Return the (x, y) coordinate for the center point of the cell that contains the specified text.  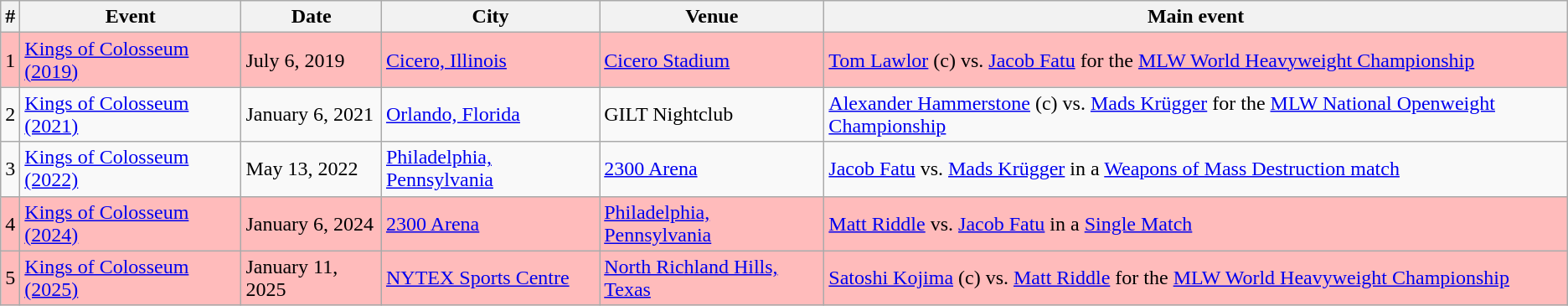
3 (10, 169)
Tom Lawlor (c) vs. Jacob Fatu for the MLW World Heavyweight Championship (1196, 60)
North Richland Hills, Texas (712, 278)
Kings of Colosseum (2019) (131, 60)
Satoshi Kojima (c) vs. Matt Riddle for the MLW World Heavyweight Championship (1196, 278)
# (10, 17)
Kings of Colosseum (2022) (131, 169)
January 6, 2021 (312, 114)
January 6, 2024 (312, 223)
Matt Riddle vs. Jacob Fatu in a Single Match (1196, 223)
Jacob Fatu vs. Mads Krügger in a Weapons of Mass Destruction match (1196, 169)
January 11, 2025 (312, 278)
NYTEX Sports Centre (490, 278)
1 (10, 60)
Kings of Colosseum (2025) (131, 278)
Alexander Hammerstone (c) vs. Mads Krügger for the MLW National Openweight Championship (1196, 114)
4 (10, 223)
5 (10, 278)
GILT Nightclub (712, 114)
Venue (712, 17)
Orlando, Florida (490, 114)
Kings of Colosseum (2021) (131, 114)
Cicero, Illinois (490, 60)
Main event (1196, 17)
Kings of Colosseum (2024) (131, 223)
May 13, 2022 (312, 169)
July 6, 2019 (312, 60)
Event (131, 17)
2 (10, 114)
Cicero Stadium (712, 60)
Date (312, 17)
City (490, 17)
